From the cell containing the given text, extract its center point as [x, y] coordinate. 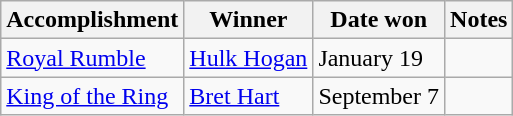
Notes [479, 20]
King of the Ring [92, 96]
Hulk Hogan [248, 58]
Date won [379, 20]
Accomplishment [92, 20]
January 19 [379, 58]
Royal Rumble [92, 58]
Winner [248, 20]
Bret Hart [248, 96]
September 7 [379, 96]
